Locate the cell with the specified text and output its (X, Y) center coordinate. 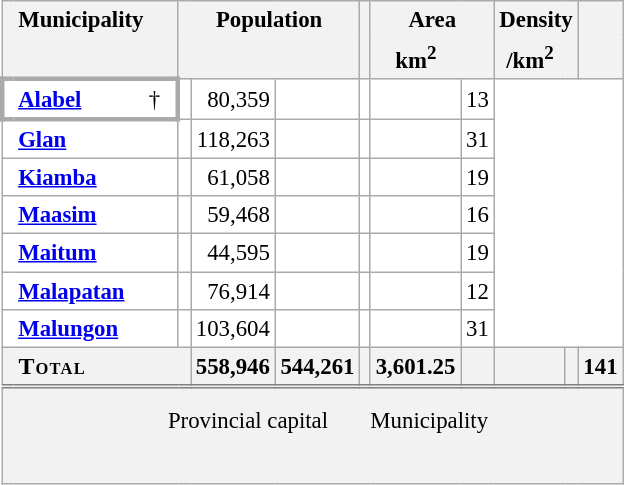
Kiamba (96, 178)
3,601.25 (415, 367)
† (152, 100)
61,058 (232, 178)
Density (536, 20)
118,263 (232, 140)
Total (102, 367)
Maasim (96, 215)
76,914 (232, 291)
544,261 (318, 367)
Area (432, 20)
Glan (96, 140)
13 (478, 100)
Malapatan (96, 291)
Maitum (96, 253)
Malungon (96, 328)
558,946 (232, 367)
59,468 (232, 215)
16 (478, 215)
/km2 (530, 58)
103,604 (232, 328)
12 (478, 291)
Provincial capital (248, 418)
Population (268, 20)
Alabel (70, 100)
44,595 (232, 253)
141 (600, 367)
km2 (415, 58)
80,359 (232, 100)
